Detect which cell encompasses the target text, then output its [X, Y] center coordinate. 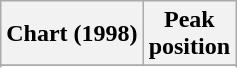
Chart (1998) [72, 34]
Peakposition [189, 34]
